Detect which cell encompasses the target text, then output its [X, Y] center coordinate. 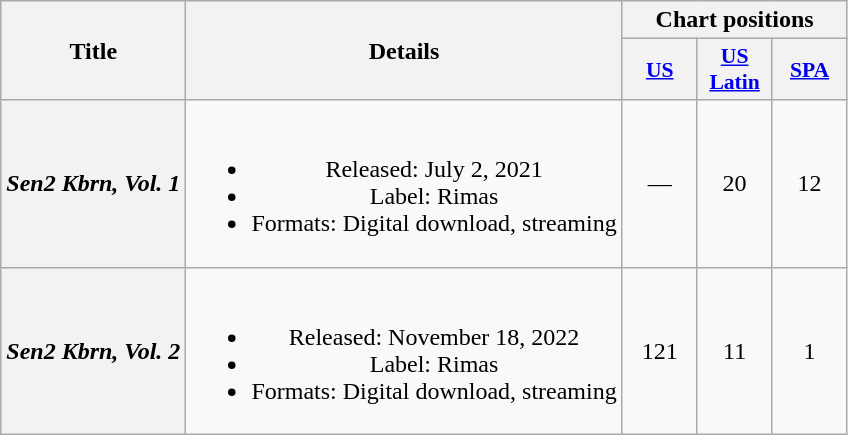
Released: November 18, 2022Label: RimasFormats: Digital download, streaming [404, 350]
1 [810, 350]
Chart positions [734, 20]
USLatin [734, 70]
Details [404, 50]
20 [734, 184]
Title [94, 50]
12 [810, 184]
121 [660, 350]
Released: July 2, 2021Label: RimasFormats: Digital download, streaming [404, 184]
11 [734, 350]
SPA [810, 70]
Sen2 Kbrn, Vol. 2 [94, 350]
— [660, 184]
Sen2 Kbrn, Vol. 1 [94, 184]
US [660, 70]
